Output the [X, Y] coordinate of the center of the cell containing the given text.  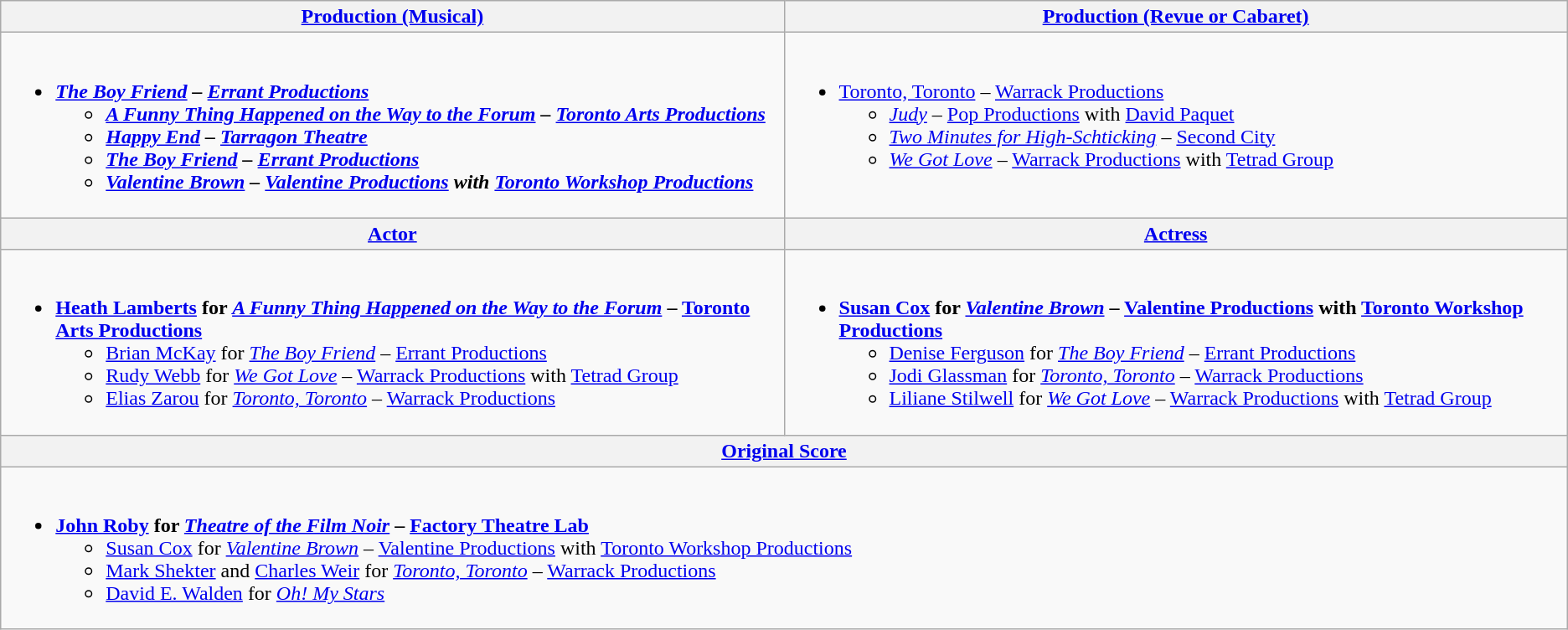
Actress [1176, 234]
Production (Musical) [392, 17]
Production (Revue or Cabaret) [1176, 17]
Actor [392, 234]
Original Score [784, 451]
